Find where the given text appears and provide that cell's center as [X, Y] coordinate. 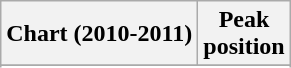
Peakposition [244, 34]
Chart (2010-2011) [100, 34]
